Pinpoint the cell where the given text exists, returning its [x, y] midpoint coordinate. 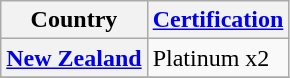
Certification [218, 20]
Country [74, 20]
Platinum x2 [218, 58]
New Zealand [74, 58]
